Provide the (x, y) coordinate of the cell's center where the given text is located.  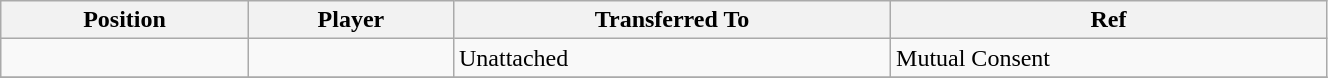
Unattached (672, 58)
Transferred To (672, 20)
Mutual Consent (1109, 58)
Ref (1109, 20)
Player (350, 20)
Position (125, 20)
